Detect which cell encompasses the target text, then output its [x, y] center coordinate. 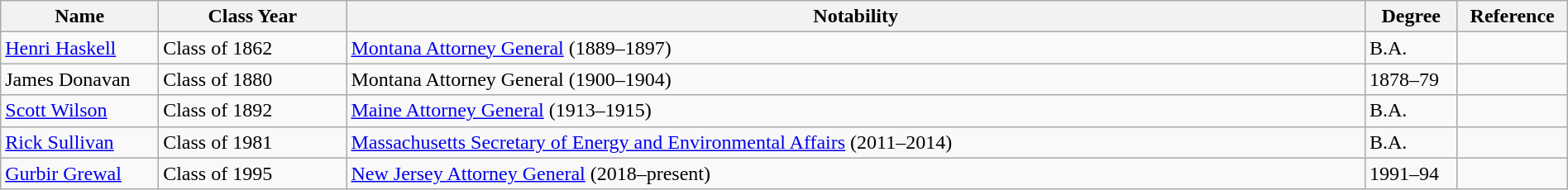
New Jersey Attorney General (2018–present) [855, 173]
Massachusetts Secretary of Energy and Environmental Affairs (2011–2014) [855, 142]
Gurbir Grewal [79, 173]
Class of 1880 [253, 79]
Montana Attorney General (1900–1904) [855, 79]
Maine Attorney General (1913–1915) [855, 111]
Montana Attorney General (1889–1897) [855, 48]
1991–94 [1411, 173]
1878–79 [1411, 79]
Scott Wilson [79, 111]
Reference [1512, 17]
Rick Sullivan [79, 142]
Class of 1995 [253, 173]
Class of 1862 [253, 48]
Class Year [253, 17]
Class of 1892 [253, 111]
Name [79, 17]
Notability [855, 17]
James Donavan [79, 79]
Henri Haskell [79, 48]
Degree [1411, 17]
Class of 1981 [253, 142]
